Provide the (X, Y) coordinate of the cell's center where the given text is located.  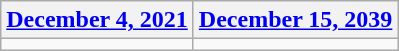
December 4, 2021 (98, 20)
December 15, 2039 (296, 20)
